Identify which cell holds the provided text, then report its (x, y) central coordinate. 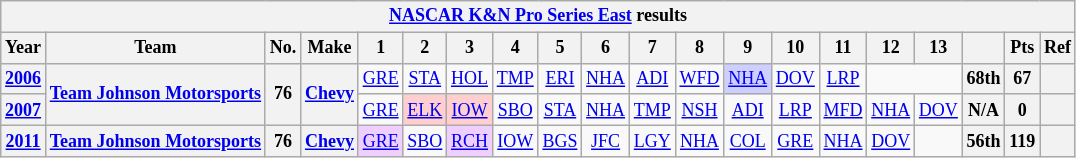
5 (560, 48)
Pts (1022, 48)
12 (891, 48)
ERI (560, 78)
Team (155, 48)
RCH (470, 140)
0 (1022, 110)
56th (984, 140)
1 (380, 48)
6 (606, 48)
7 (652, 48)
13 (939, 48)
Year (24, 48)
No. (282, 48)
67 (1022, 78)
JFC (606, 140)
11 (843, 48)
4 (515, 48)
MFD (843, 110)
10 (795, 48)
68th (984, 78)
Make (330, 48)
2007 (24, 110)
9 (748, 48)
COL (748, 140)
NASCAR K&N Pro Series East results (538, 16)
BGS (560, 140)
Ref (1058, 48)
2011 (24, 140)
N/A (984, 110)
119 (1022, 140)
LGY (652, 140)
8 (700, 48)
3 (470, 48)
2 (425, 48)
HOL (470, 78)
ELK (425, 110)
WFD (700, 78)
NSH (700, 110)
2006 (24, 78)
